Identify which cell holds the provided text, then report its (X, Y) central coordinate. 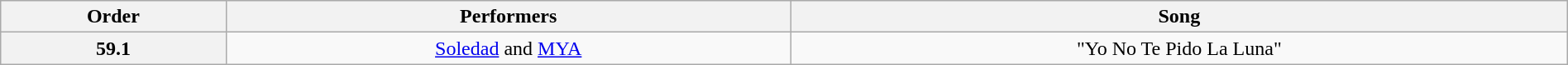
Performers (508, 17)
Order (113, 17)
59.1 (113, 48)
"Yo No Te Pido La Luna" (1179, 48)
Song (1179, 17)
Soledad and MYA (508, 48)
